Locate the cell with the specified text and output its [X, Y] center coordinate. 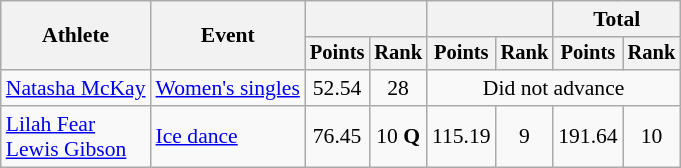
115.19 [462, 136]
Lilah FearLewis Gibson [76, 136]
52.54 [337, 88]
Event [228, 36]
Women's singles [228, 88]
Natasha McKay [76, 88]
Athlete [76, 36]
76.45 [337, 136]
Ice dance [228, 136]
10 Q [398, 136]
Did not advance [554, 88]
Total [616, 19]
9 [525, 136]
191.64 [588, 136]
28 [398, 88]
10 [652, 136]
